Search for the cell housing the specified text and yield its (x, y) center coordinate. 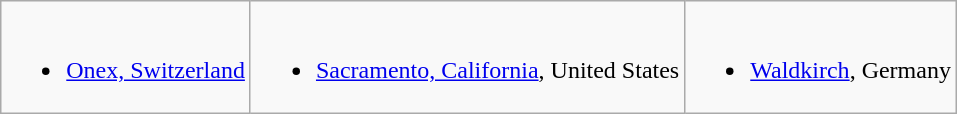
Onex, Switzerland (126, 58)
Waldkirch, Germany (821, 58)
Sacramento, California, United States (467, 58)
